Scan for the cell matching the given text and deliver its (X, Y) coordinate at center. 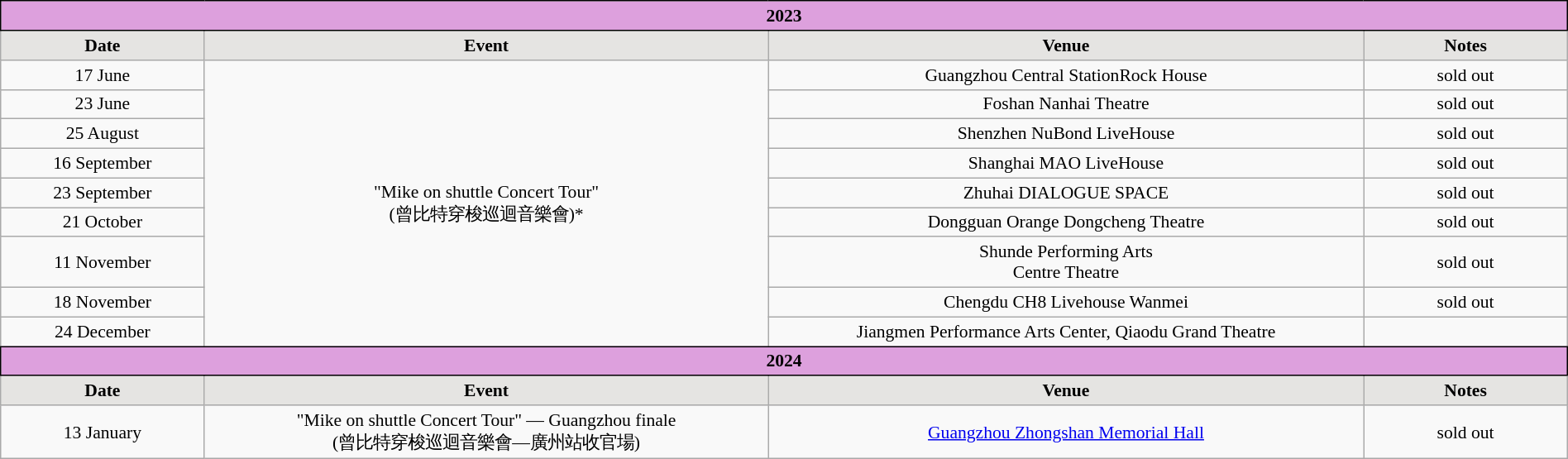
Shanghai MAO LiveHouse (1066, 164)
Guangzhou Central StationRock House (1066, 75)
21 October (103, 222)
"Mike on shuttle Concert Tour" — Guangzhou finale(曾比特穿梭巡迴音樂會—廣州站收官場) (486, 433)
Foshan Nanhai Theatre (1066, 104)
16 September (103, 164)
23 September (103, 193)
13 January (103, 433)
Guangzhou Zhongshan Memorial Hall (1066, 433)
Dongguan Orange Dongcheng Theatre (1066, 222)
Zhuhai DIALOGUE SPACE (1066, 193)
18 November (103, 303)
25 August (103, 134)
"Mike on shuttle Concert Tour"(曾比特穿梭巡迴音樂會)* (486, 203)
Shunde Performing ArtsCentre Theatre (1066, 263)
11 November (103, 263)
2023 (784, 16)
Shenzhen NuBond LiveHouse (1066, 134)
17 June (103, 75)
Jiangmen Performance Arts Center, Qiaodu Grand Theatre (1066, 332)
23 June (103, 104)
24 December (103, 332)
2024 (784, 361)
Chengdu CH8 Livehouse Wanmei (1066, 303)
